Return [X, Y] of the center of cell containing provided text 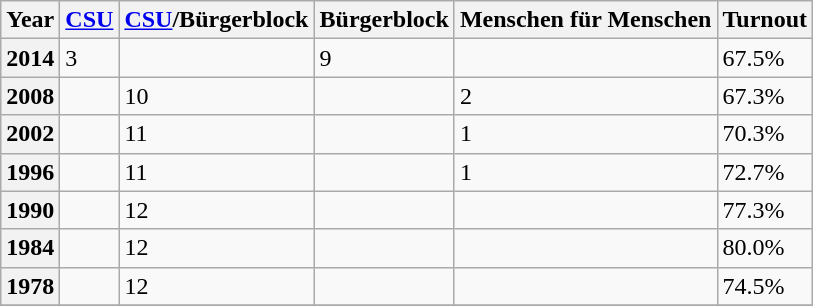
Turnout [765, 20]
9 [384, 58]
Year [30, 20]
77.3% [765, 210]
3 [90, 58]
10 [216, 96]
74.5% [765, 286]
1984 [30, 248]
2014 [30, 58]
Menschen für Menschen [586, 20]
67.3% [765, 96]
67.5% [765, 58]
72.7% [765, 172]
CSU/Bürgerblock [216, 20]
1996 [30, 172]
CSU [90, 20]
2002 [30, 134]
2008 [30, 96]
70.3% [765, 134]
1990 [30, 210]
Bürgerblock [384, 20]
2 [586, 96]
80.0% [765, 248]
1978 [30, 286]
